Find where the given text appears and provide that cell's center as (x, y) coordinate. 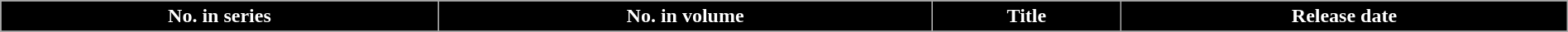
Release date (1345, 16)
No. in series (220, 16)
No. in volume (685, 16)
Title (1027, 16)
